Search for the cell housing the specified text and yield its [X, Y] center coordinate. 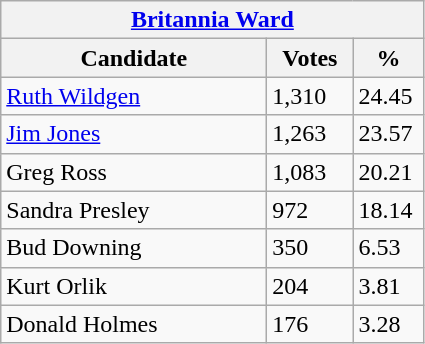
Ruth Wildgen [134, 96]
23.57 [388, 134]
20.21 [388, 172]
1,263 [310, 134]
Jim Jones [134, 134]
24.45 [388, 96]
Candidate [134, 58]
Sandra Presley [134, 210]
1,310 [310, 96]
204 [310, 286]
3.81 [388, 286]
3.28 [388, 324]
Britannia Ward [212, 20]
18.14 [388, 210]
176 [310, 324]
Donald Holmes [134, 324]
Votes [310, 58]
350 [310, 248]
972 [310, 210]
Bud Downing [134, 248]
1,083 [310, 172]
6.53 [388, 248]
% [388, 58]
Kurt Orlik [134, 286]
Greg Ross [134, 172]
